Return (X, Y) of the center of cell containing provided text 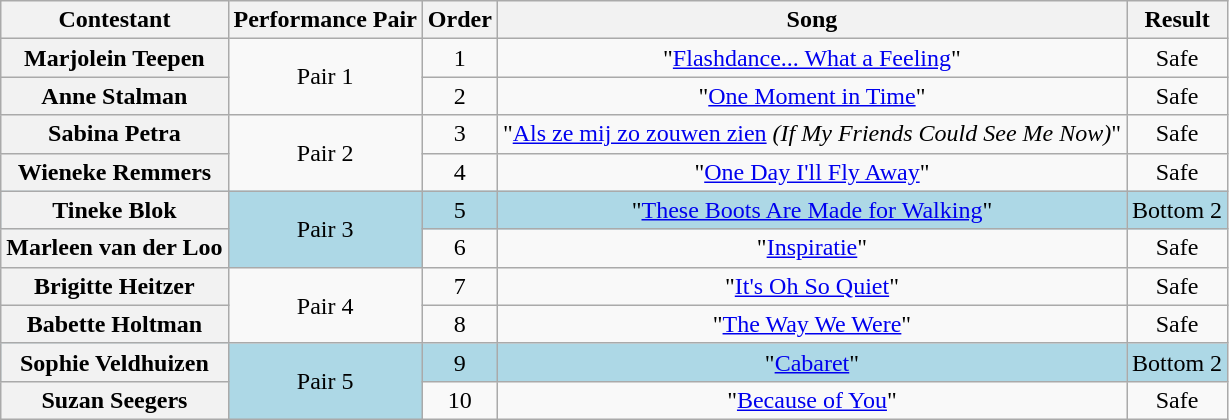
Anne Stalman (114, 96)
Order (460, 20)
5 (460, 210)
9 (460, 362)
Contestant (114, 20)
"One Day I'll Fly Away" (812, 172)
7 (460, 286)
"Because of You" (812, 400)
Marleen van der Loo (114, 248)
Song (812, 20)
"The Way We Were" (812, 324)
4 (460, 172)
"One Moment in Time" (812, 96)
10 (460, 400)
Pair 5 (325, 381)
"Flashdance... What a Feeling" (812, 58)
8 (460, 324)
Suzan Seegers (114, 400)
Pair 1 (325, 77)
Pair 3 (325, 229)
"Cabaret" (812, 362)
2 (460, 96)
6 (460, 248)
Brigitte Heitzer (114, 286)
Pair 2 (325, 153)
Babette Holtman (114, 324)
"It's Oh So Quiet" (812, 286)
Sophie Veldhuizen (114, 362)
3 (460, 134)
Tineke Blok (114, 210)
Marjolein Teepen (114, 58)
Sabina Petra (114, 134)
1 (460, 58)
"Als ze mij zo zouwen zien (If My Friends Could See Me Now)" (812, 134)
"Inspiratie" (812, 248)
Wieneke Remmers (114, 172)
Performance Pair (325, 20)
Pair 4 (325, 305)
"These Boots Are Made for Walking" (812, 210)
Result (1178, 20)
